Output the [X, Y] coordinate of the center of the cell containing the given text.  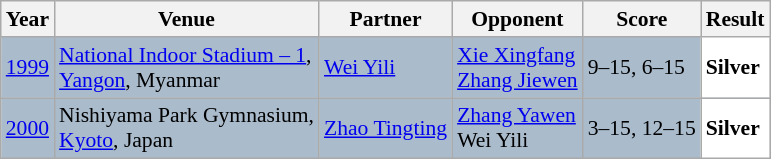
Nishiyama Park Gymnasium,Kyoto, Japan [186, 128]
National Indoor Stadium – 1,Yangon, Myanmar [186, 68]
Score [642, 19]
2000 [28, 128]
Zhang Yawen Wei Yili [518, 128]
9–15, 6–15 [642, 68]
Zhao Tingting [386, 128]
1999 [28, 68]
Partner [386, 19]
Wei Yili [386, 68]
Venue [186, 19]
Year [28, 19]
Xie Xingfang Zhang Jiewen [518, 68]
Result [736, 19]
3–15, 12–15 [642, 128]
Opponent [518, 19]
